Find where the given text appears and provide that cell's center as [x, y] coordinate. 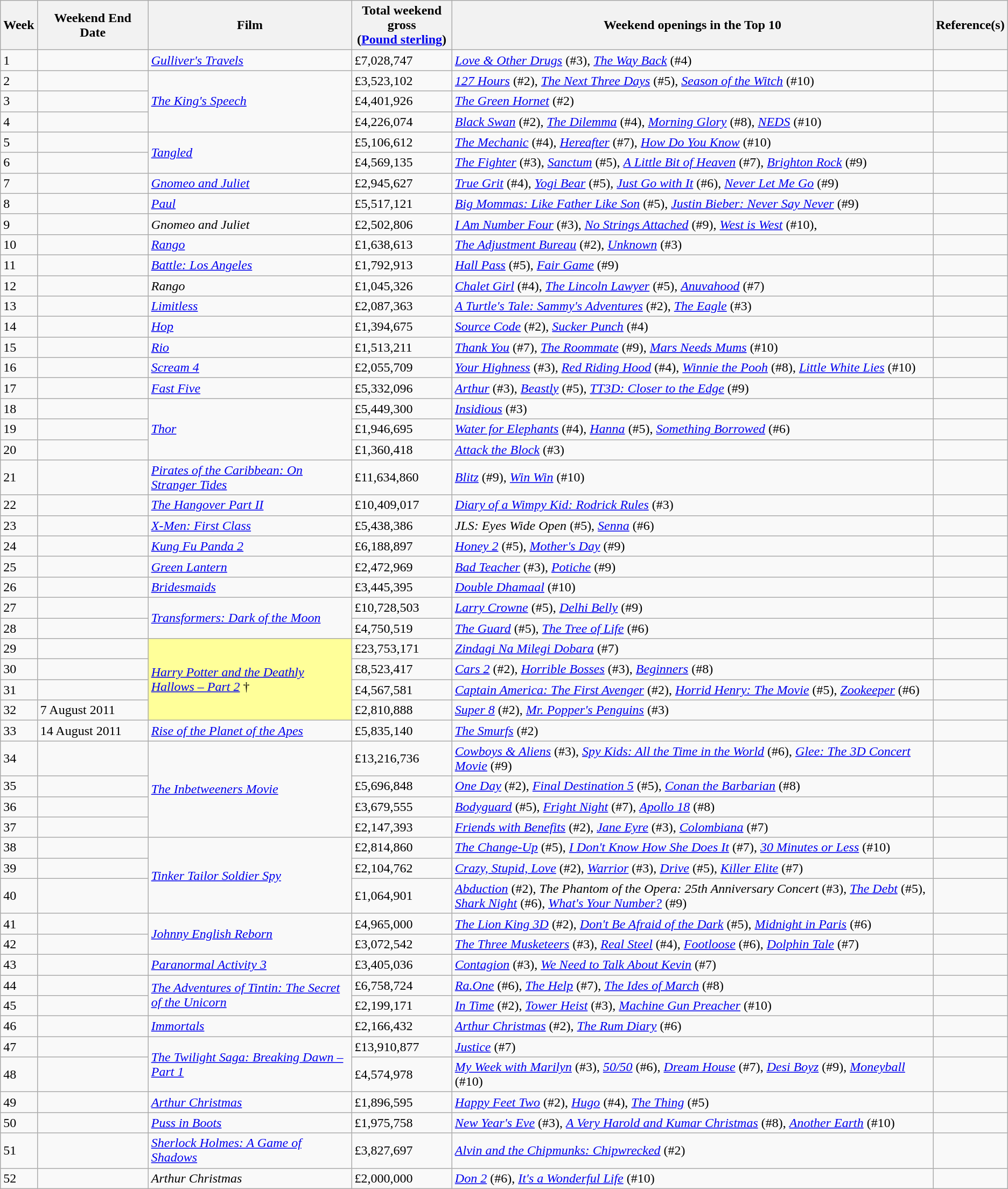
£4,401,926 [402, 101]
The Mechanic (#4), Hereafter (#7), How Do You Know (#10) [692, 142]
127 Hours (#2), The Next Three Days (#5), Season of the Witch (#10) [692, 81]
£3,072,542 [402, 944]
6 [19, 163]
Water for Elephants (#4), Hanna (#5), Something Borrowed (#6) [692, 429]
Honey 2 (#5), Mother's Day (#9) [692, 546]
Tangled [250, 152]
45 [19, 1006]
£1,394,675 [402, 327]
£11,634,860 [402, 477]
The Adjustment Bureau (#2), Unknown (#3) [692, 244]
£1,975,758 [402, 1123]
18 [19, 409]
£2,000,000 [402, 1178]
11 [19, 265]
Source Code (#2), Sucker Punch (#4) [692, 327]
The Guard (#5), The Tree of Life (#6) [692, 628]
£5,835,140 [402, 731]
£2,945,627 [402, 183]
Thank You (#7), The Roommate (#9), Mars Needs Mums (#10) [692, 347]
The Inbetweeners Movie [250, 789]
34 [19, 758]
£4,569,135 [402, 163]
29 [19, 649]
£1,946,695 [402, 429]
Arthur Christmas (#2), The Rum Diary (#6) [692, 1026]
Total weekend gross(Pound sterling) [402, 25]
41 [19, 924]
36 [19, 807]
Fast Five [250, 388]
39 [19, 868]
£1,513,211 [402, 347]
Alvin and the Chipmunks: Chipwrecked (#2) [692, 1150]
Thor [250, 429]
£4,567,581 [402, 690]
£2,087,363 [402, 306]
Zindagi Na Milegi Dobara (#7) [692, 649]
£23,753,171 [402, 649]
£1,064,901 [402, 896]
50 [19, 1123]
The Lion King 3D (#2), Don't Be Afraid of the Dark (#5), Midnight in Paris (#6) [692, 924]
New Year's Eve (#3), A Very Harold and Kumar Christmas (#8), Another Earth (#10) [692, 1123]
£6,758,724 [402, 985]
Sherlock Holmes: A Game of Shadows [250, 1150]
44 [19, 985]
1 [19, 60]
Justice (#7) [692, 1047]
£2,147,393 [402, 827]
20 [19, 450]
27 [19, 607]
£4,226,074 [402, 122]
£13,910,877 [402, 1047]
£2,472,969 [402, 566]
Film [250, 25]
Rise of the Planet of the Apes [250, 731]
Puss in Boots [250, 1123]
Captain America: The First Avenger (#2), Horrid Henry: The Movie (#5), Zookeeper (#6) [692, 690]
28 [19, 628]
Green Lantern [250, 566]
7 August 2011 [93, 710]
Bridesmaids [250, 587]
Johnny English Reborn [250, 934]
The Three Musketeers (#3), Real Steel (#4), Footloose (#6), Dolphin Tale (#7) [692, 944]
31 [19, 690]
£8,523,417 [402, 669]
Abduction (#2), The Phantom of the Opera: 25th Anniversary Concert (#3), The Debt (#5), Shark Night (#6), What's Your Number? (#9) [692, 896]
JLS: Eyes Wide Open (#5), Senna (#6) [692, 526]
£5,438,386 [402, 526]
7 [19, 183]
The Adventures of Tintin: The Secret of the Unicorn [250, 995]
Battle: Los Angeles [250, 265]
Immortals [250, 1026]
Weekend End Date [93, 25]
33 [19, 731]
£5,449,300 [402, 409]
In Time (#2), Tower Heist (#3), Machine Gun Preacher (#10) [692, 1006]
£5,332,096 [402, 388]
Hall Pass (#5), Fair Game (#9) [692, 265]
A Turtle's Tale: Sammy's Adventures (#2), The Eagle (#3) [692, 306]
Don 2 (#6), It's a Wonderful Life (#10) [692, 1178]
The Green Hornet (#2) [692, 101]
Super 8 (#2), Mr. Popper's Penguins (#3) [692, 710]
Weekend openings in the Top 10 [692, 25]
26 [19, 587]
£10,728,503 [402, 607]
£5,106,612 [402, 142]
Rio [250, 347]
40 [19, 896]
Tinker Tailor Soldier Spy [250, 876]
Larry Crowne (#5), Delhi Belly (#9) [692, 607]
47 [19, 1047]
£2,104,762 [402, 868]
Scream 4 [250, 368]
£4,750,519 [402, 628]
Paranormal Activity 3 [250, 964]
8 [19, 204]
The Fighter (#3), Sanctum (#5), A Little Bit of Heaven (#7), Brighton Rock (#9) [692, 163]
£5,696,848 [402, 786]
£4,965,000 [402, 924]
The Change-Up (#5), I Don't Know How She Does It (#7), 30 Minutes or Less (#10) [692, 848]
30 [19, 669]
£2,502,806 [402, 224]
The King's Speech [250, 101]
£3,523,102 [402, 81]
15 [19, 347]
Arthur (#3), Beastly (#5), TT3D: Closer to the Edge (#9) [692, 388]
49 [19, 1102]
Cars 2 (#2), Horrible Bosses (#3), Beginners (#8) [692, 669]
Limitless [250, 306]
51 [19, 1150]
£2,199,171 [402, 1006]
£1,360,418 [402, 450]
Hop [250, 327]
X-Men: First Class [250, 526]
£13,216,736 [402, 758]
£1,792,913 [402, 265]
16 [19, 368]
Blitz (#9), Win Win (#10) [692, 477]
52 [19, 1178]
£1,896,595 [402, 1102]
10 [19, 244]
One Day (#2), Final Destination 5 (#5), Conan the Barbarian (#8) [692, 786]
17 [19, 388]
2 [19, 81]
The Smurfs (#2) [692, 731]
32 [19, 710]
Diary of a Wimpy Kid: Rodrick Rules (#3) [692, 505]
£2,166,432 [402, 1026]
Gulliver's Travels [250, 60]
24 [19, 546]
£5,517,121 [402, 204]
Harry Potter and the Deathly Hallows – Part 2 † [250, 680]
Paul [250, 204]
12 [19, 286]
The Hangover Part II [250, 505]
£10,409,017 [402, 505]
43 [19, 964]
£2,814,860 [402, 848]
Transformers: Dark of the Moon [250, 618]
9 [19, 224]
Week [19, 25]
37 [19, 827]
£3,679,555 [402, 807]
35 [19, 786]
19 [19, 429]
True Grit (#4), Yogi Bear (#5), Just Go with It (#6), Never Let Me Go (#9) [692, 183]
Contagion (#3), We Need to Talk About Kevin (#7) [692, 964]
£3,405,036 [402, 964]
46 [19, 1026]
Bad Teacher (#3), Potiche (#9) [692, 566]
13 [19, 306]
£3,445,395 [402, 587]
Big Mommas: Like Father Like Son (#5), Justin Bieber: Never Say Never (#9) [692, 204]
42 [19, 944]
Black Swan (#2), The Dilemma (#4), Morning Glory (#8), NEDS (#10) [692, 122]
£4,574,978 [402, 1075]
Friends with Benefits (#2), Jane Eyre (#3), Colombiana (#7) [692, 827]
Ra.One (#6), The Help (#7), The Ides of March (#8) [692, 985]
I Am Number Four (#3), No Strings Attached (#9), West is West (#10), [692, 224]
38 [19, 848]
The Twilight Saga: Breaking Dawn – Part 1 [250, 1064]
My Week with Marilyn (#3), 50/50 (#6), Dream House (#7), Desi Boyz (#9), Moneyball (#10) [692, 1075]
Crazy, Stupid, Love (#2), Warrior (#3), Drive (#5), Killer Elite (#7) [692, 868]
£7,028,747 [402, 60]
Happy Feet Two (#2), Hugo (#4), The Thing (#5) [692, 1102]
£1,045,326 [402, 286]
21 [19, 477]
23 [19, 526]
£2,055,709 [402, 368]
22 [19, 505]
£1,638,613 [402, 244]
£3,827,697 [402, 1150]
5 [19, 142]
Bodyguard (#5), Fright Night (#7), Apollo 18 (#8) [692, 807]
Pirates of the Caribbean: On Stranger Tides [250, 477]
£2,810,888 [402, 710]
Reference(s) [970, 25]
Attack the Block (#3) [692, 450]
Your Highness (#3), Red Riding Hood (#4), Winnie the Pooh (#8), Little White Lies (#10) [692, 368]
14 August 2011 [93, 731]
Insidious (#3) [692, 409]
14 [19, 327]
£6,188,897 [402, 546]
Love & Other Drugs (#3), The Way Back (#4) [692, 60]
Kung Fu Panda 2 [250, 546]
Double Dhamaal (#10) [692, 587]
48 [19, 1075]
Chalet Girl (#4), The Lincoln Lawyer (#5), Anuvahood (#7) [692, 286]
25 [19, 566]
4 [19, 122]
3 [19, 101]
Cowboys & Aliens (#3), Spy Kids: All the Time in the World (#6), Glee: The 3D Concert Movie (#9) [692, 758]
